Pinpoint the cell where the given text exists, returning its [x, y] midpoint coordinate. 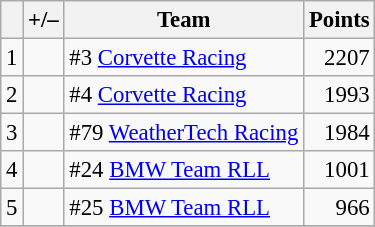
966 [340, 208]
#25 BMW Team RLL [184, 208]
Team [184, 20]
1993 [340, 95]
+/– [44, 20]
#4 Corvette Racing [184, 95]
#79 WeatherTech Racing [184, 133]
1 [12, 58]
1001 [340, 170]
5 [12, 208]
3 [12, 133]
#3 Corvette Racing [184, 58]
2207 [340, 58]
Points [340, 20]
#24 BMW Team RLL [184, 170]
1984 [340, 133]
2 [12, 95]
4 [12, 170]
